Pinpoint the cell where the given text exists, returning its (X, Y) midpoint coordinate. 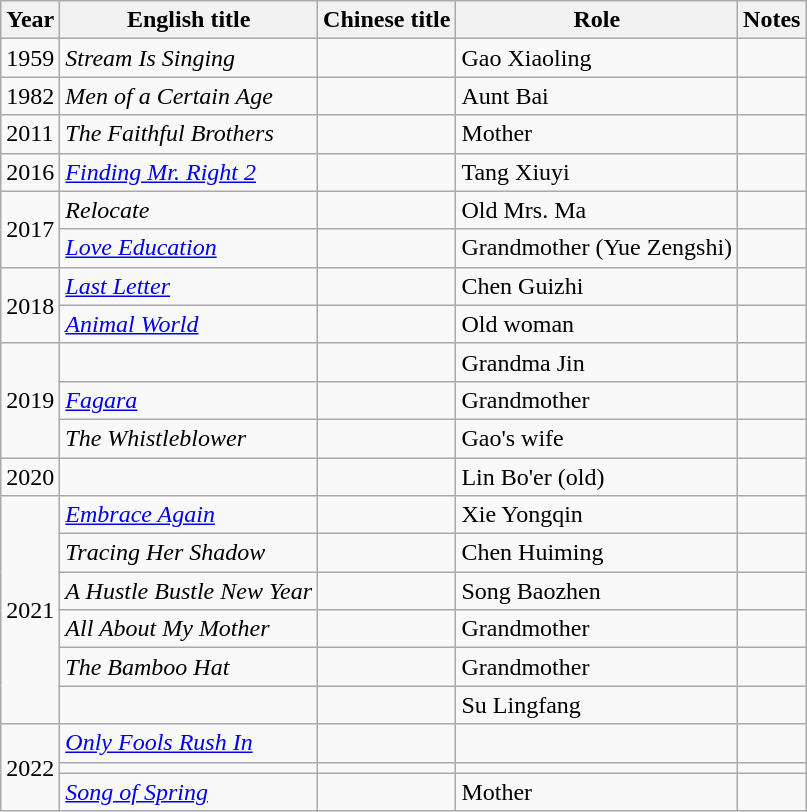
Year (30, 20)
All About My Mother (189, 629)
Aunt Bai (597, 96)
Chen Huiming (597, 553)
Relocate (189, 210)
English title (189, 20)
Xie Yongqin (597, 515)
Tang Xiuyi (597, 172)
2020 (30, 477)
Gao's wife (597, 438)
The Bamboo Hat (189, 667)
Chinese title (387, 20)
Song Baozhen (597, 591)
The Faithful Brothers (189, 134)
2016 (30, 172)
Song of Spring (189, 792)
2022 (30, 768)
The Whistleblower (189, 438)
Stream Is Singing (189, 58)
Notes (772, 20)
Gao Xiaoling (597, 58)
2018 (30, 305)
Men of a Certain Age (189, 96)
Role (597, 20)
Su Lingfang (597, 705)
Lin Bo'er (old) (597, 477)
2011 (30, 134)
Finding Mr. Right 2 (189, 172)
Love Education (189, 248)
Animal World (189, 324)
Tracing Her Shadow (189, 553)
Grandma Jin (597, 362)
Last Letter (189, 286)
Chen Guizhi (597, 286)
Grandmother (Yue Zengshi) (597, 248)
Only Fools Rush In (189, 743)
1982 (30, 96)
Old Mrs. Ma (597, 210)
2019 (30, 400)
1959 (30, 58)
Fagara (189, 400)
Embrace Again (189, 515)
A Hustle Bustle New Year (189, 591)
2017 (30, 229)
Old woman (597, 324)
2021 (30, 610)
